For the text-containing cell, return its midpoint in [x, y] coordinate format. 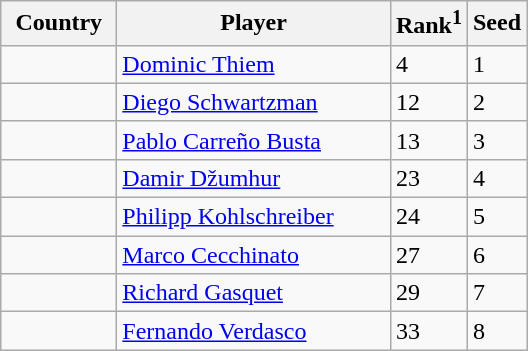
1 [496, 64]
7 [496, 293]
5 [496, 217]
2 [496, 102]
Player [254, 24]
24 [428, 217]
27 [428, 255]
12 [428, 102]
Diego Schwartzman [254, 102]
33 [428, 331]
Seed [496, 24]
23 [428, 178]
29 [428, 293]
Damir Džumhur [254, 178]
13 [428, 140]
Philipp Kohlschreiber [254, 217]
6 [496, 255]
Rank1 [428, 24]
3 [496, 140]
Dominic Thiem [254, 64]
Country [59, 24]
Fernando Verdasco [254, 331]
Richard Gasquet [254, 293]
Marco Cecchinato [254, 255]
Pablo Carreño Busta [254, 140]
8 [496, 331]
